Search for the cell housing the specified text and yield its [x, y] center coordinate. 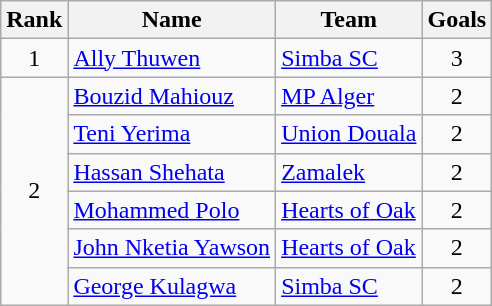
Zamalek [349, 172]
John Nketia Yawson [172, 248]
Teni Yerima [172, 134]
Hassan Shehata [172, 172]
George Kulagwa [172, 286]
MP Alger [349, 96]
Union Douala [349, 134]
3 [457, 58]
Bouzid Mahiouz [172, 96]
Goals [457, 20]
Rank [34, 20]
1 [34, 58]
Ally Thuwen [172, 58]
Team [349, 20]
Mohammed Polo [172, 210]
Name [172, 20]
